Output the [X, Y] coordinate of the center of the cell containing the given text.  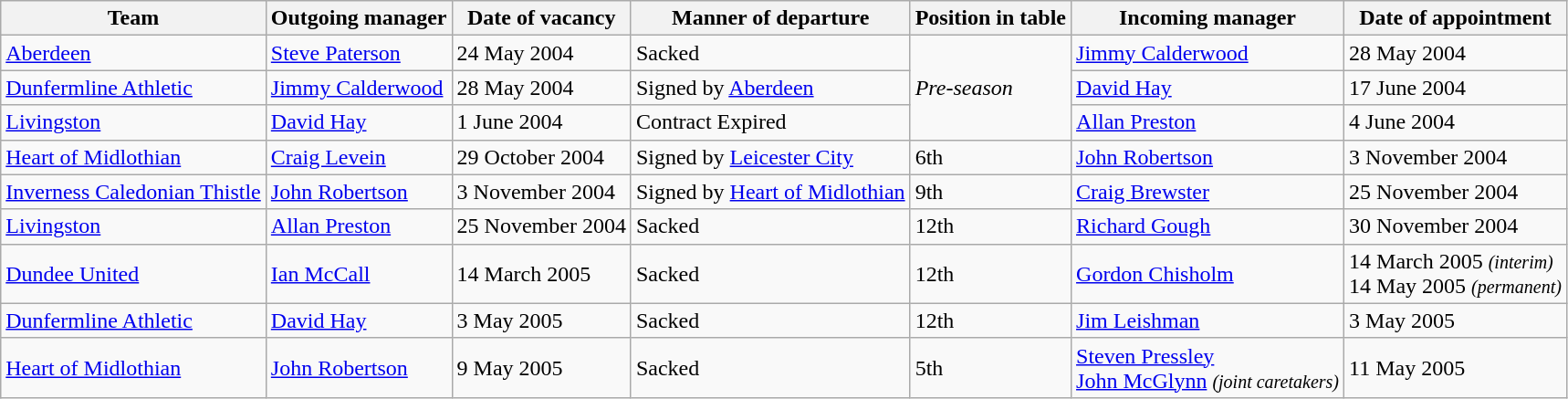
17 June 2004 [1456, 88]
Aberdeen [133, 53]
Incoming manager [1208, 18]
Steve Paterson [359, 53]
Craig Levein [359, 157]
Ian McCall [359, 274]
9th [990, 192]
Manner of departure [770, 18]
14 March 2005 (interim)14 May 2005 (permanent) [1456, 274]
Richard Gough [1208, 226]
Pre-season [990, 88]
Outgoing manager [359, 18]
Inverness Caledonian Thistle [133, 192]
Signed by Leicester City [770, 157]
Craig Brewster [1208, 192]
30 November 2004 [1456, 226]
Gordon Chisholm [1208, 274]
Dundee United [133, 274]
6th [990, 157]
Team [133, 18]
Signed by Heart of Midlothian [770, 192]
14 March 2005 [541, 274]
29 October 2004 [541, 157]
Jim Leishman [1208, 320]
1 June 2004 [541, 122]
Date of appointment [1456, 18]
Date of vacancy [541, 18]
Steven Pressley John McGlynn (joint caretakers) [1208, 367]
Position in table [990, 18]
Signed by Aberdeen [770, 88]
9 May 2005 [541, 367]
5th [990, 367]
24 May 2004 [541, 53]
Contract Expired [770, 122]
11 May 2005 [1456, 367]
4 June 2004 [1456, 122]
